Return [X, Y] of the center of cell containing provided text 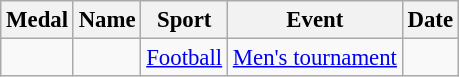
Football [184, 58]
Date [430, 20]
Men's tournament [314, 58]
Event [314, 20]
Medal [38, 20]
Sport [184, 20]
Name [107, 20]
